Identify which cell holds the provided text, then report its [X, Y] central coordinate. 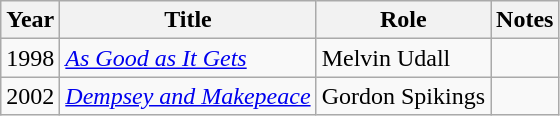
2002 [30, 96]
As Good as It Gets [188, 58]
Notes [525, 20]
Year [30, 20]
Melvin Udall [403, 58]
Role [403, 20]
Dempsey and Makepeace [188, 96]
Title [188, 20]
Gordon Spikings [403, 96]
1998 [30, 58]
